Return (x, y) of the center of cell containing provided text 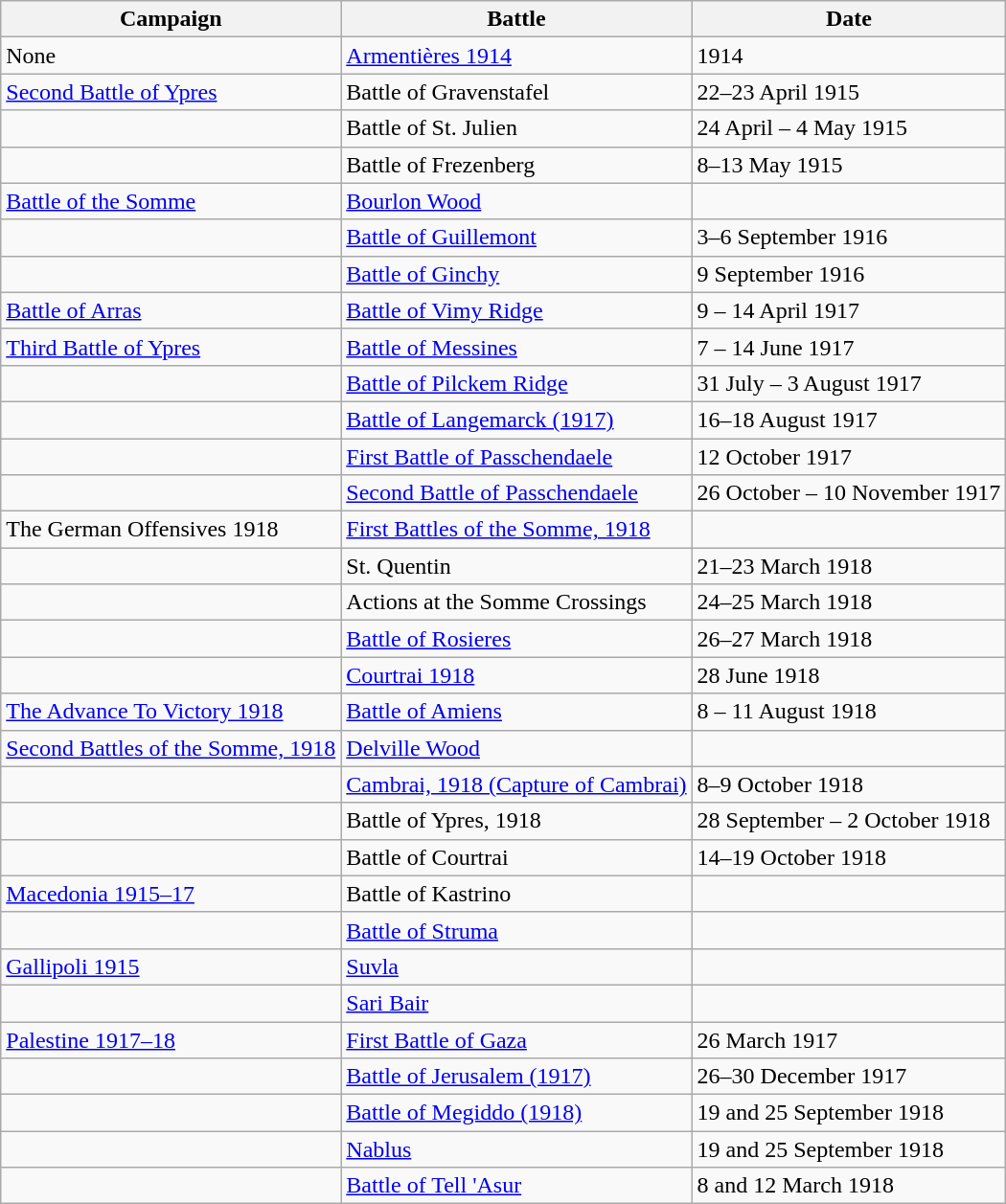
28 June 1918 (849, 675)
9 September 1916 (849, 274)
Courtrai 1918 (516, 675)
Armentières 1914 (516, 56)
Battle of Courtrai (516, 857)
14–19 October 1918 (849, 857)
Battle of Megiddo (1918) (516, 1113)
Battle of Pilckem Ridge (516, 383)
Battle of St. Julien (516, 128)
Battle of Kastrino (516, 894)
Gallipoli 1915 (171, 966)
St. Quentin (516, 566)
7 – 14 June 1917 (849, 347)
Battle of Guillemont (516, 238)
26–30 December 1917 (849, 1077)
9 – 14 April 1917 (849, 310)
Battle of Langemarck (1917) (516, 420)
First Battle of Gaza (516, 1039)
Battle of Gravenstafel (516, 92)
Sari Bair (516, 1003)
22–23 April 1915 (849, 92)
Delville Wood (516, 748)
Second Battle of Ypres (171, 92)
Date (849, 19)
26 October – 10 November 1917 (849, 493)
The German Offensives 1918 (171, 530)
1914 (849, 56)
Bourlon Wood (516, 201)
Third Battle of Ypres (171, 347)
Battle of Arras (171, 310)
3–6 September 1916 (849, 238)
Battle of Struma (516, 930)
The Advance To Victory 1918 (171, 712)
Battle of Vimy Ridge (516, 310)
First Battles of the Somme, 1918 (516, 530)
Campaign (171, 19)
Battle of Messines (516, 347)
Battle of Frezenberg (516, 165)
Actions at the Somme Crossings (516, 602)
8–9 October 1918 (849, 784)
Battle of Amiens (516, 712)
First Battle of Passchendaele (516, 457)
Suvla (516, 966)
Battle (516, 19)
24 April – 4 May 1915 (849, 128)
21–23 March 1918 (849, 566)
Nablus (516, 1149)
Battle of Tell 'Asur (516, 1186)
8–13 May 1915 (849, 165)
8 and 12 March 1918 (849, 1186)
Battle of the Somme (171, 201)
12 October 1917 (849, 457)
Battle of Ginchy (516, 274)
Battle of Jerusalem (1917) (516, 1077)
Battle of Ypres, 1918 (516, 821)
16–18 August 1917 (849, 420)
Battle of Rosieres (516, 639)
Macedonia 1915–17 (171, 894)
24–25 March 1918 (849, 602)
Palestine 1917–18 (171, 1039)
None (171, 56)
26–27 March 1918 (849, 639)
28 September – 2 October 1918 (849, 821)
Second Battles of the Somme, 1918 (171, 748)
8 – 11 August 1918 (849, 712)
31 July – 3 August 1917 (849, 383)
Second Battle of Passchendaele (516, 493)
Cambrai, 1918 (Capture of Cambrai) (516, 784)
26 March 1917 (849, 1039)
